Provide the (x, y) coordinate of the cell's center where the given text is located.  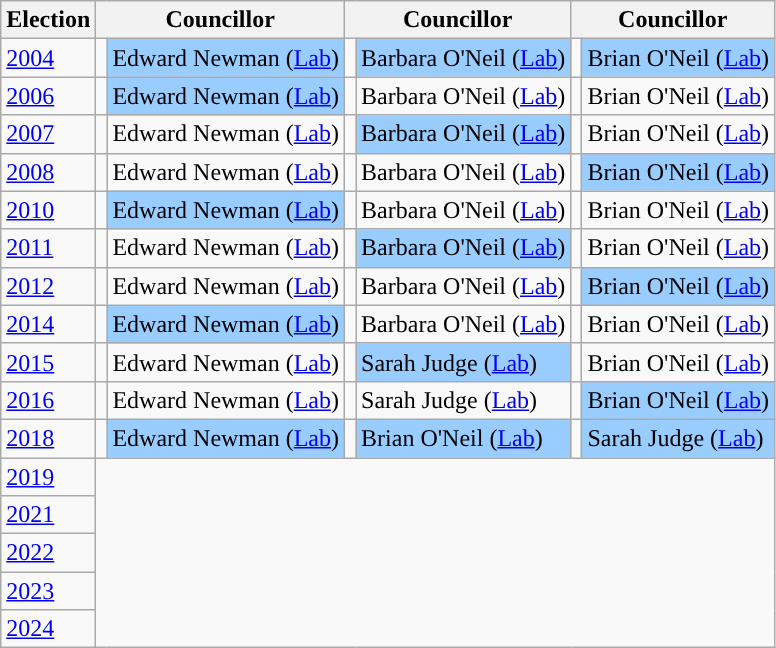
2011 (48, 248)
2004 (48, 58)
2007 (48, 134)
2014 (48, 324)
2008 (48, 172)
Election (48, 20)
2022 (48, 553)
2018 (48, 438)
2024 (48, 629)
2010 (48, 210)
2023 (48, 591)
2021 (48, 515)
2019 (48, 477)
2012 (48, 286)
2015 (48, 362)
2006 (48, 96)
2016 (48, 400)
